Return (x, y) of the center of cell containing provided text 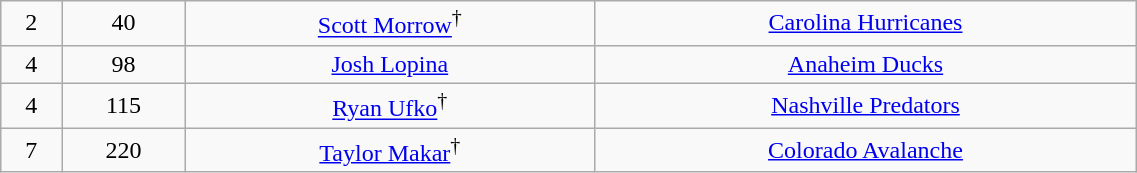
115 (124, 106)
40 (124, 24)
2 (32, 24)
220 (124, 150)
7 (32, 150)
Nashville Predators (866, 106)
Josh Lopina (390, 64)
Taylor Makar† (390, 150)
Colorado Avalanche (866, 150)
98 (124, 64)
Carolina Hurricanes (866, 24)
Ryan Ufko† (390, 106)
Anaheim Ducks (866, 64)
Scott Morrow† (390, 24)
